Extract the [X, Y] coordinate from the center of the cell holding the provided text.  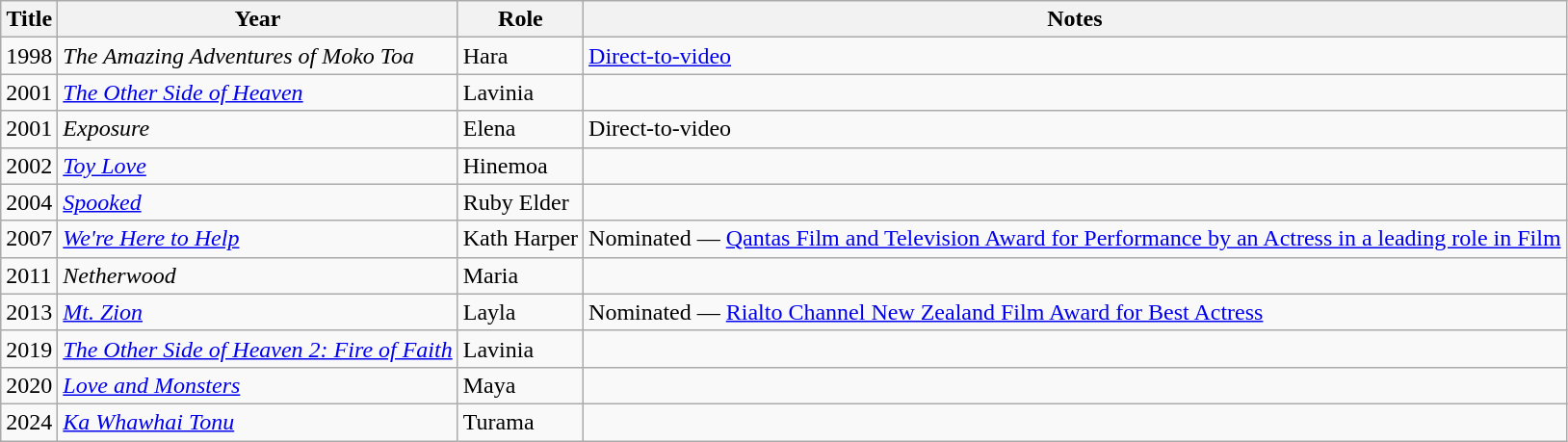
Notes [1075, 19]
Hara [520, 56]
Year [258, 19]
Love and Monsters [258, 385]
The Other Side of Heaven [258, 92]
Netherwood [258, 275]
2007 [29, 239]
1998 [29, 56]
Nominated — Qantas Film and Television Award for Performance by an Actress in a leading role in Film [1075, 239]
2011 [29, 275]
Nominated — Rialto Channel New Zealand Film Award for Best Actress [1075, 312]
Maria [520, 275]
Title [29, 19]
Spooked [258, 202]
Maya [520, 385]
Turama [520, 422]
2020 [29, 385]
2019 [29, 349]
Layla [520, 312]
The Other Side of Heaven 2: Fire of Faith [258, 349]
2004 [29, 202]
2013 [29, 312]
2024 [29, 422]
We're Here to Help [258, 239]
The Amazing Adventures of Moko Toa [258, 56]
2002 [29, 166]
Exposure [258, 129]
Hinemoa [520, 166]
Kath Harper [520, 239]
Ka Whawhai Tonu [258, 422]
Role [520, 19]
Elena [520, 129]
Toy Love [258, 166]
Ruby Elder [520, 202]
Mt. Zion [258, 312]
